Provide the (X, Y) coordinate of the cell's center where the given text is located.  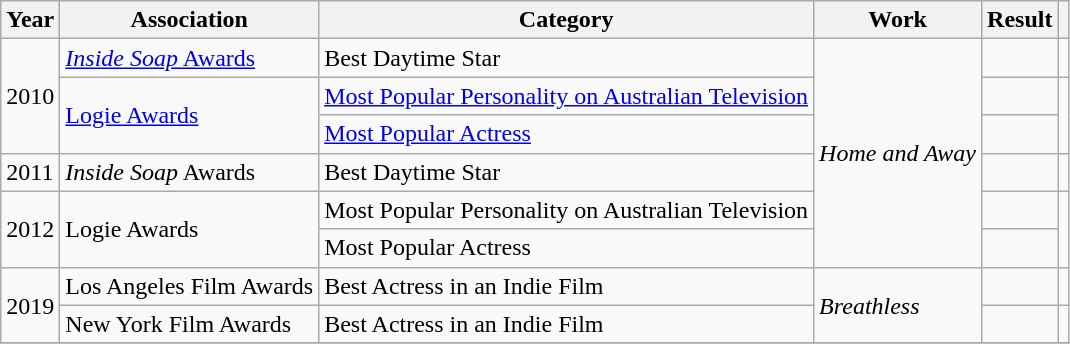
2019 (30, 305)
Association (190, 20)
New York Film Awards (190, 324)
2012 (30, 229)
Category (566, 20)
Breathless (898, 305)
Los Angeles Film Awards (190, 286)
Work (898, 20)
2011 (30, 172)
Home and Away (898, 153)
2010 (30, 96)
Result (1020, 20)
Year (30, 20)
